For the text-containing cell, return its midpoint in [X, Y] coordinate format. 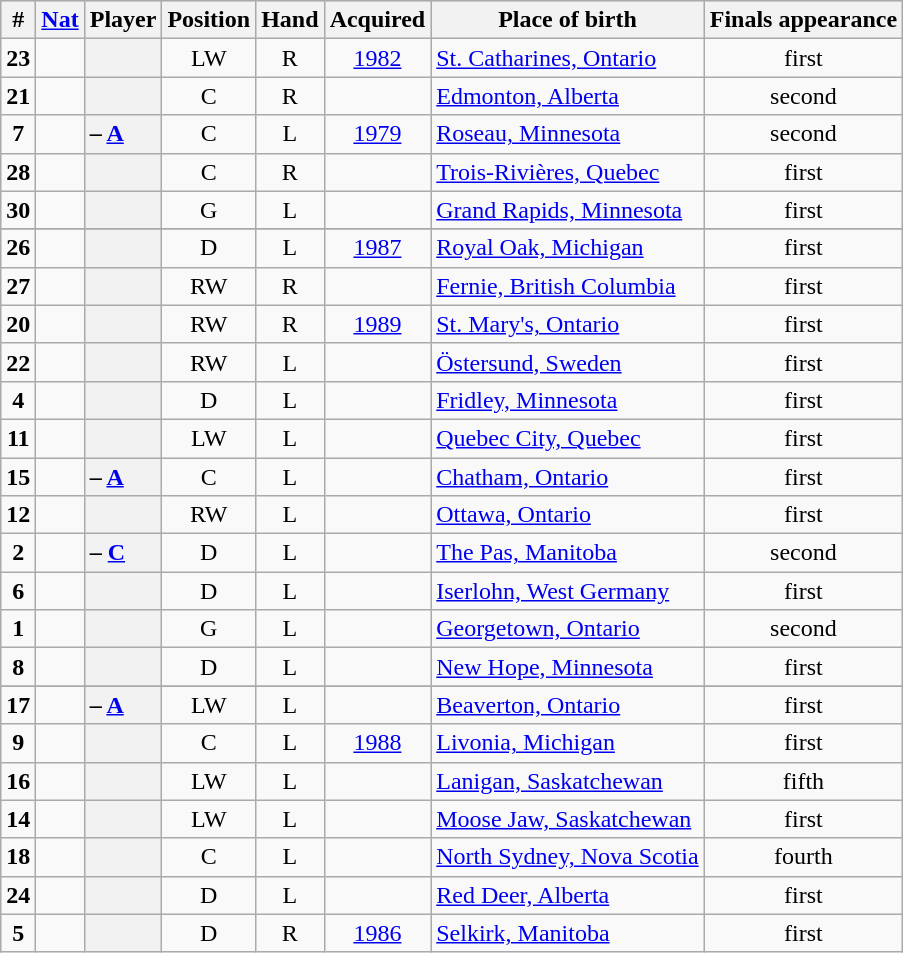
Acquired [378, 20]
Player [123, 20]
Selkirk, Manitoba [568, 933]
1988 [378, 743]
fifth [803, 781]
Moose Jaw, Saskatchewan [568, 819]
7 [18, 134]
17 [18, 705]
Roseau, Minnesota [568, 134]
20 [18, 324]
St. Catharines, Ontario [568, 58]
Quebec City, Quebec [568, 438]
Hand [290, 20]
30 [18, 210]
16 [18, 781]
1989 [378, 324]
5 [18, 933]
6 [18, 591]
Georgetown, Ontario [568, 629]
14 [18, 819]
Grand Rapids, Minnesota [568, 210]
Östersund, Sweden [568, 362]
Iserlohn, West Germany [568, 591]
9 [18, 743]
1987 [378, 248]
– C [123, 553]
15 [18, 477]
18 [18, 857]
Fridley, Minnesota [568, 400]
Red Deer, Alberta [568, 895]
1982 [378, 58]
New Hope, Minnesota [568, 667]
22 [18, 362]
24 [18, 895]
Chatham, Ontario [568, 477]
Edmonton, Alberta [568, 96]
Beaverton, Ontario [568, 705]
North Sydney, Nova Scotia [568, 857]
26 [18, 248]
Finals appearance [803, 20]
27 [18, 286]
Fernie, British Columbia [568, 286]
12 [18, 515]
21 [18, 96]
11 [18, 438]
23 [18, 58]
Position [209, 20]
1 [18, 629]
Ottawa, Ontario [568, 515]
1979 [378, 134]
fourth [803, 857]
28 [18, 172]
The Pas, Manitoba [568, 553]
# [18, 20]
Trois-Rivières, Quebec [568, 172]
Royal Oak, Michigan [568, 248]
1986 [378, 933]
Nat [60, 20]
Lanigan, Saskatchewan [568, 781]
4 [18, 400]
Livonia, Michigan [568, 743]
Place of birth [568, 20]
2 [18, 553]
8 [18, 667]
St. Mary's, Ontario [568, 324]
